Extract the (x, y) coordinate from the center of the cell holding the provided text.  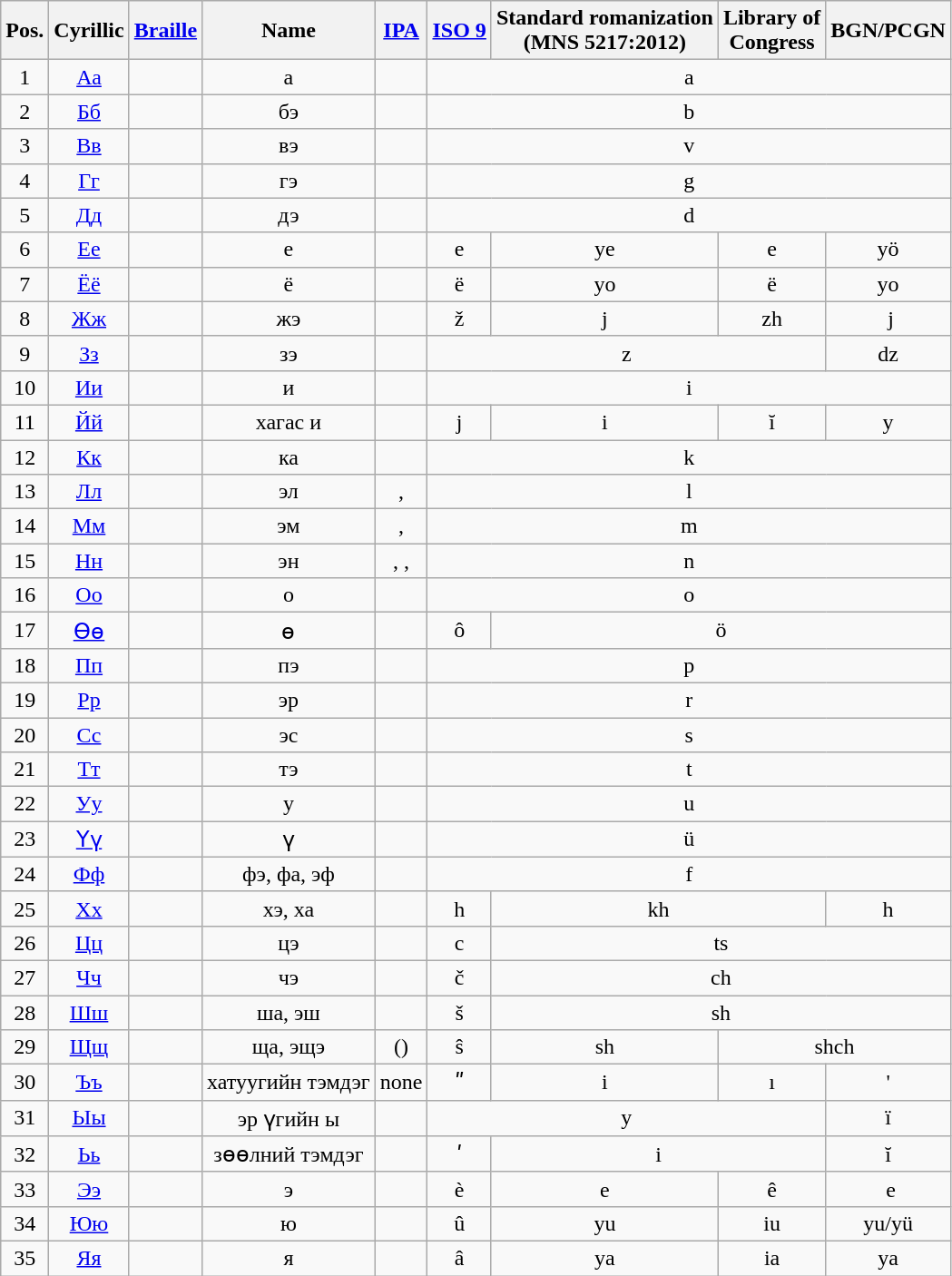
č (459, 977)
28 (25, 1012)
дэ (289, 215)
22 (25, 804)
ï (888, 1118)
14 (25, 526)
t (690, 770)
18 (25, 665)
хэ, ха (289, 908)
Ее (89, 250)
ö (721, 631)
3 (25, 146)
ISO 9 (459, 31)
Кк (89, 456)
21 (25, 770)
ž (459, 319)
Фф (89, 874)
зэ (289, 353)
p (690, 665)
v (690, 146)
n (690, 561)
25 (25, 908)
c (459, 943)
f (690, 874)
9 (25, 353)
я (289, 1258)
у (289, 804)
ô (459, 631)
Оо (89, 595)
yu/yü (888, 1223)
Pos. (25, 31)
ща, эщэ (289, 1047)
l (690, 492)
32 (25, 1154)
Ээ (89, 1189)
Braille (165, 31)
10 (25, 388)
э (289, 1189)
Зз (89, 353)
5 (25, 215)
17 (25, 631)
Гг (89, 181)
эр (289, 700)
хагас и (289, 422)
1 (25, 77)
yu (604, 1223)
эр үгийн ы (289, 1118)
b (690, 112)
27 (25, 977)
фэ, фа, эф (289, 874)
зөөлний тэмдэг (289, 1154)
IPA (401, 31)
ŝ (459, 1047)
r (690, 700)
Лл (89, 492)
30 (25, 1083)
эм (289, 526)
Цц (89, 943)
чэ (289, 977)
k (690, 456)
ша, эш (289, 1012)
Сс (89, 734)
Шш (89, 1012)
Ьь (89, 1154)
19 (25, 700)
Хх (89, 908)
dz (888, 353)
Йй (89, 422)
ʹ (459, 1154)
20 (25, 734)
ё (289, 284)
' (888, 1083)
ү (289, 839)
Рр (89, 700)
29 (25, 1047)
4 (25, 181)
пэ (289, 665)
s (690, 734)
iu (771, 1223)
ка (289, 456)
31 (25, 1118)
о (289, 595)
хатуугийн тэмдэг (289, 1083)
Аа (89, 77)
Юю (89, 1223)
Ыы (89, 1118)
11 (25, 422)
kh (658, 908)
эс (289, 734)
8 (25, 319)
12 (25, 456)
m (690, 526)
ʺ (459, 1083)
è (459, 1189)
Library ofCongress (771, 31)
BGN/PCGN (888, 31)
15 (25, 561)
Standard romanization(MNS 5217:2012) (604, 31)
Өө (89, 631)
ts (721, 943)
Яя (89, 1258)
Жж (89, 319)
ê (771, 1189)
, , (401, 561)
Ёё (89, 284)
Тт (89, 770)
и (289, 388)
Мм (89, 526)
z (626, 353)
33 (25, 1189)
24 (25, 874)
16 (25, 595)
ı (771, 1083)
shch (834, 1047)
2 (25, 112)
е (289, 250)
û (459, 1223)
ü (690, 839)
ye (604, 250)
жэ (289, 319)
тэ (289, 770)
23 (25, 839)
š (459, 1012)
Name (289, 31)
u (690, 804)
гэ (289, 181)
Пп (89, 665)
Cyrillic (89, 31)
zh (771, 319)
Уу (89, 804)
Чч (89, 977)
Дд (89, 215)
34 (25, 1223)
yö (888, 250)
ch (721, 977)
â (459, 1258)
эл (289, 492)
ө (289, 631)
цэ (289, 943)
() (401, 1047)
6 (25, 250)
13 (25, 492)
35 (25, 1258)
Ии (89, 388)
ia (771, 1258)
26 (25, 943)
d (690, 215)
ю (289, 1223)
вэ (289, 146)
7 (25, 284)
g (690, 181)
Вв (89, 146)
Нн (89, 561)
бэ (289, 112)
none (401, 1083)
o (690, 595)
Щщ (89, 1047)
эн (289, 561)
Үү (89, 839)
Бб (89, 112)
Ъъ (89, 1083)
